Search for the cell housing the specified text and yield its [x, y] center coordinate. 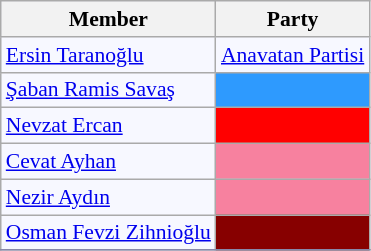
Nezir Aydın [108, 197]
Osman Fevzi Zihnioğlu [108, 233]
Ersin Taranoğlu [108, 55]
Member [108, 19]
Party [292, 19]
Anavatan Partisi [292, 55]
Şaban Ramis Savaş [108, 90]
Nevzat Ercan [108, 126]
Cevat Ayhan [108, 162]
